Extract the (X, Y) coordinate from the center of the cell holding the provided text.  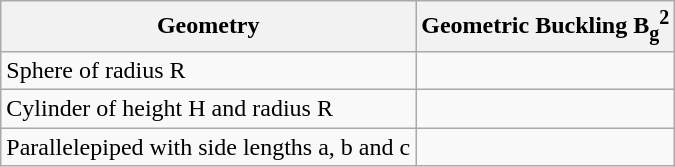
Geometric Buckling Bg2 (546, 26)
Sphere of radius R (208, 71)
Cylinder of height H and radius R (208, 109)
Parallelepiped with side lengths a, b and c (208, 147)
Geometry (208, 26)
